Detect which cell encompasses the target text, then output its (X, Y) center coordinate. 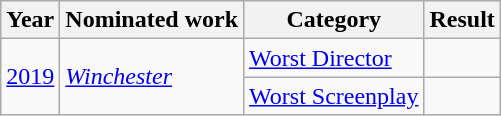
Nominated work (152, 20)
Worst Screenplay (334, 96)
Category (334, 20)
2019 (30, 77)
Worst Director (334, 58)
Year (30, 20)
Result (462, 20)
Winchester (152, 77)
